Search for the cell housing the specified text and yield its (x, y) center coordinate. 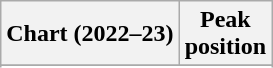
Peakposition (225, 34)
Chart (2022–23) (90, 34)
